Return the (X, Y) coordinate for the center point of the cell that contains the specified text.  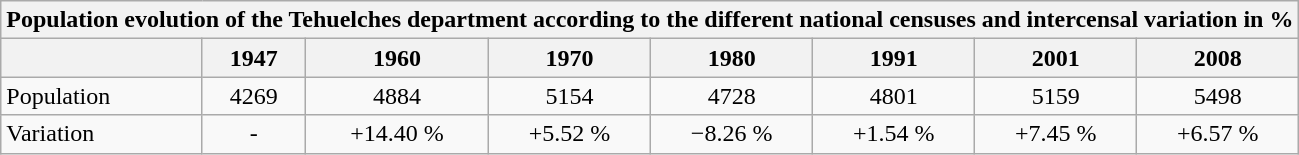
4884 (398, 96)
+6.57 % (1218, 134)
1947 (254, 58)
4728 (732, 96)
−8.26 % (732, 134)
Population evolution of the Tehuelches department according to the different national censuses and intercensal variation in % (650, 20)
+14.40 % (398, 134)
5159 (1056, 96)
4269 (254, 96)
1980 (732, 58)
1960 (398, 58)
5154 (570, 96)
Population (102, 96)
+5.52 % (570, 134)
2001 (1056, 58)
4801 (894, 96)
1970 (570, 58)
- (254, 134)
Variation (102, 134)
5498 (1218, 96)
1991 (894, 58)
+1.54 % (894, 134)
+7.45 % (1056, 134)
2008 (1218, 58)
